Scan for the cell matching the given text and deliver its [X, Y] coordinate at center. 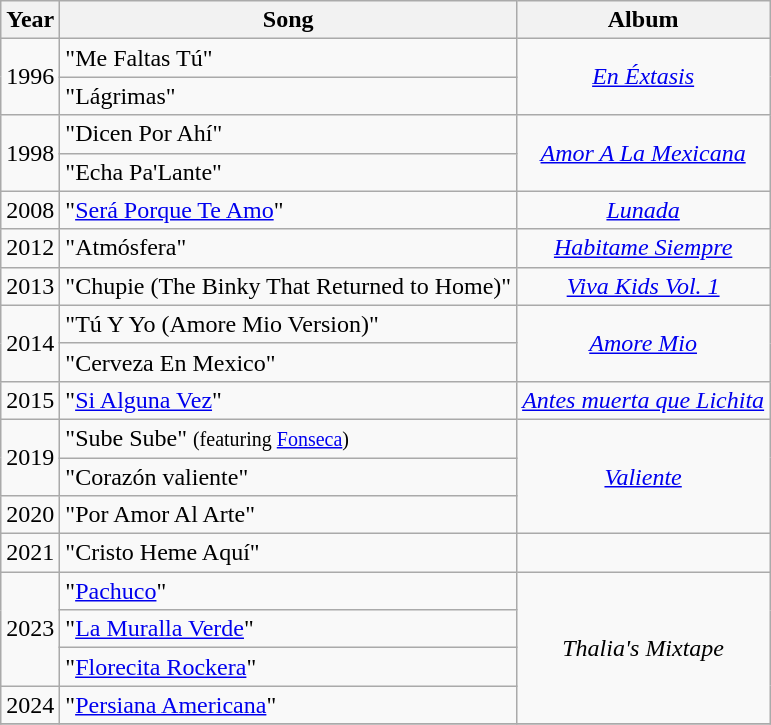
2014 [30, 343]
"Atmósfera" [288, 248]
"Si Alguna Vez" [288, 400]
"Chupie (The Binky That Returned to Home)" [288, 286]
2024 [30, 705]
2020 [30, 515]
"Echa Pa'Lante" [288, 172]
2023 [30, 629]
Valiente [644, 476]
1998 [30, 153]
Antes muerta que Lichita [644, 400]
"Florecita Rockera" [288, 667]
"Dicen Por Ahí" [288, 134]
"La Muralla Verde" [288, 629]
"Persiana Americana" [288, 705]
"Cristo Heme Aquí" [288, 553]
Amore Mio [644, 343]
Viva Kids Vol. 1 [644, 286]
2008 [30, 210]
2015 [30, 400]
Amor A La Mexicana [644, 153]
"Será Porque Te Amo" [288, 210]
"Sube Sube" (featuring Fonseca) [288, 438]
"Lágrimas" [288, 96]
"Cerveza En Mexico" [288, 362]
"Corazón valiente" [288, 477]
"Me Faltas Tú" [288, 58]
2012 [30, 248]
Thalia's Mixtape [644, 648]
"Tú Y Yo (Amore Mio Version)" [288, 324]
Lunada [644, 210]
Year [30, 20]
Habitame Siempre [644, 248]
"Por Amor Al Arte" [288, 515]
2013 [30, 286]
"Pachuco" [288, 591]
Album [644, 20]
En Éxtasis [644, 77]
1996 [30, 77]
2021 [30, 553]
Song [288, 20]
2019 [30, 457]
